For the text-containing cell, return its midpoint in [x, y] coordinate format. 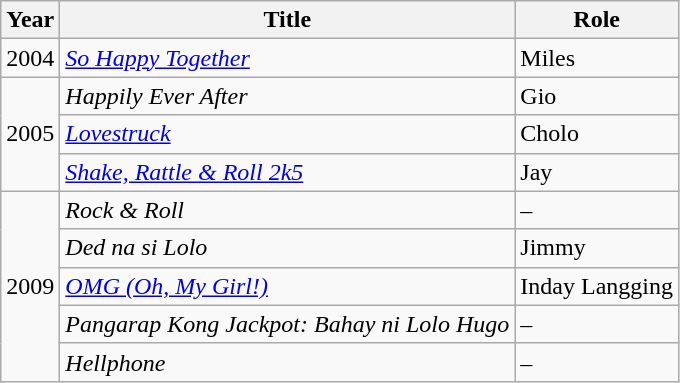
Shake, Rattle & Roll 2k5 [288, 172]
Jay [597, 172]
2004 [30, 58]
Miles [597, 58]
2005 [30, 134]
Role [597, 20]
So Happy Together [288, 58]
Year [30, 20]
2009 [30, 286]
Happily Ever After [288, 96]
Ded na si Lolo [288, 248]
OMG (Oh, My Girl!) [288, 286]
Hellphone [288, 362]
Gio [597, 96]
Rock & Roll [288, 210]
Lovestruck [288, 134]
Pangarap Kong Jackpot: Bahay ni Lolo Hugo [288, 324]
Cholo [597, 134]
Inday Langging [597, 286]
Title [288, 20]
Jimmy [597, 248]
